Provide the (x, y) coordinate of the cell's center where the given text is located.  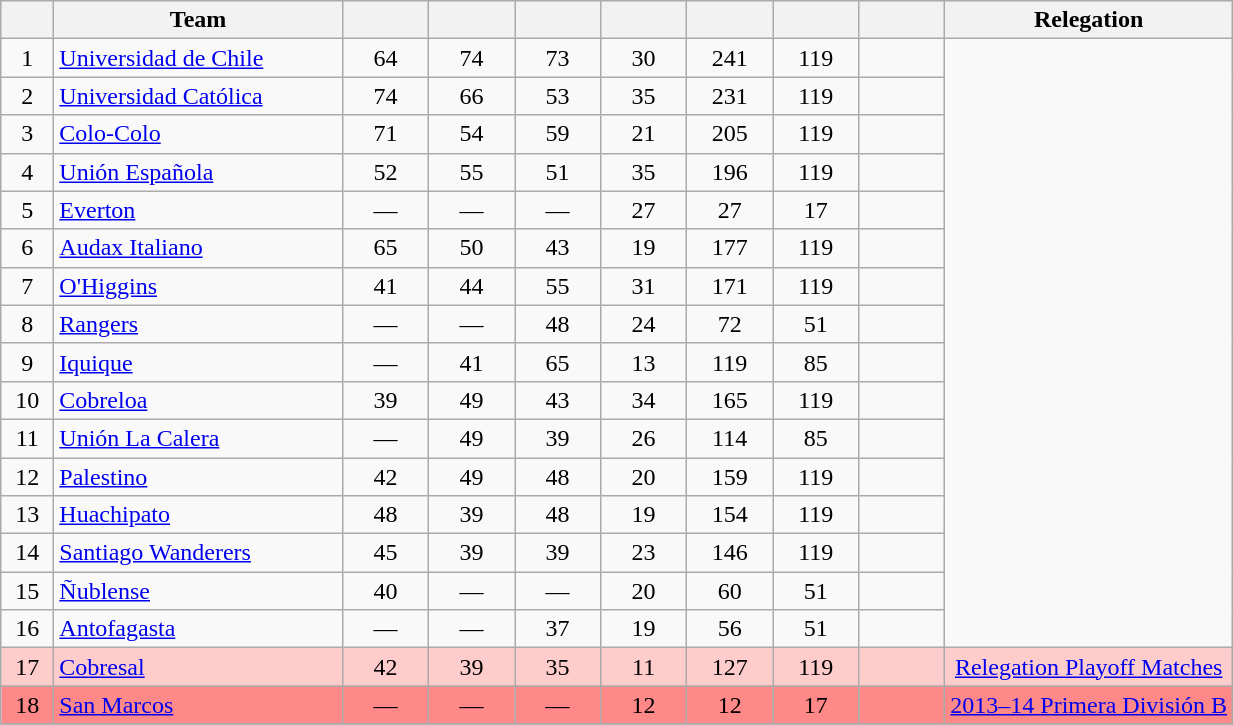
15 (28, 591)
Cobresal (198, 667)
Antofagasta (198, 629)
52 (385, 172)
1 (28, 58)
44 (471, 286)
30 (644, 58)
Santiago Wanderers (198, 553)
34 (644, 400)
54 (471, 134)
14 (28, 553)
6 (28, 248)
31 (644, 286)
165 (730, 400)
53 (557, 96)
Audax Italiano (198, 248)
60 (730, 591)
Relegation (1089, 20)
23 (644, 553)
Everton (198, 210)
127 (730, 667)
7 (28, 286)
24 (644, 324)
18 (28, 705)
Palestino (198, 477)
4 (28, 172)
Ñublense (198, 591)
Team (198, 20)
231 (730, 96)
Huachipato (198, 515)
O'Higgins (198, 286)
171 (730, 286)
10 (28, 400)
159 (730, 477)
Unión Española (198, 172)
241 (730, 58)
16 (28, 629)
64 (385, 58)
177 (730, 248)
196 (730, 172)
45 (385, 553)
59 (557, 134)
26 (644, 438)
66 (471, 96)
Colo-Colo (198, 134)
Iquique (198, 362)
3 (28, 134)
2013–14 Primera División B (1089, 705)
Cobreloa (198, 400)
56 (730, 629)
9 (28, 362)
71 (385, 134)
37 (557, 629)
73 (557, 58)
Universidad de Chile (198, 58)
205 (730, 134)
50 (471, 248)
5 (28, 210)
72 (730, 324)
Relegation Playoff Matches (1089, 667)
146 (730, 553)
Unión La Calera (198, 438)
114 (730, 438)
8 (28, 324)
Rangers (198, 324)
21 (644, 134)
Universidad Católica (198, 96)
2 (28, 96)
San Marcos (198, 705)
154 (730, 515)
40 (385, 591)
